Find where the given text appears and provide that cell's center as (X, Y) coordinate. 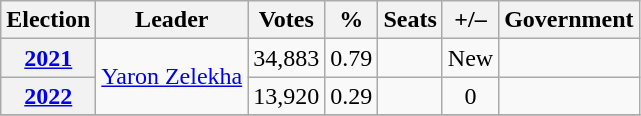
Leader (172, 20)
Seats (410, 20)
Government (569, 20)
2021 (48, 58)
Yaron Zelekha (172, 77)
34,883 (286, 58)
2022 (48, 96)
+/– (470, 20)
Votes (286, 20)
Election (48, 20)
13,920 (286, 96)
New (470, 58)
0.79 (352, 58)
0.29 (352, 96)
0 (470, 96)
% (352, 20)
